Pinpoint the cell where the given text exists, returning its [x, y] midpoint coordinate. 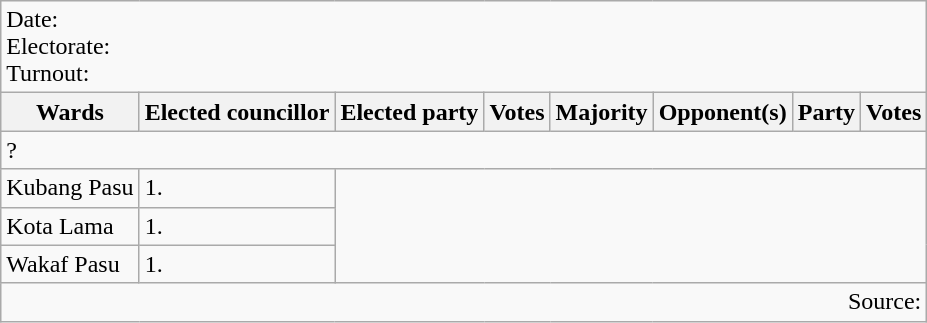
Wards [70, 112]
Elected party [410, 112]
Kota Lama [70, 226]
Majority [602, 112]
Party [826, 112]
Source: [464, 302]
Opponent(s) [722, 112]
Date: Electorate: Turnout: [464, 47]
Elected councillor [237, 112]
Kubang Pasu [70, 188]
Wakaf Pasu [70, 264]
? [464, 150]
